Capture the cell that displays the provided text and extract its (X, Y) central coordinate. 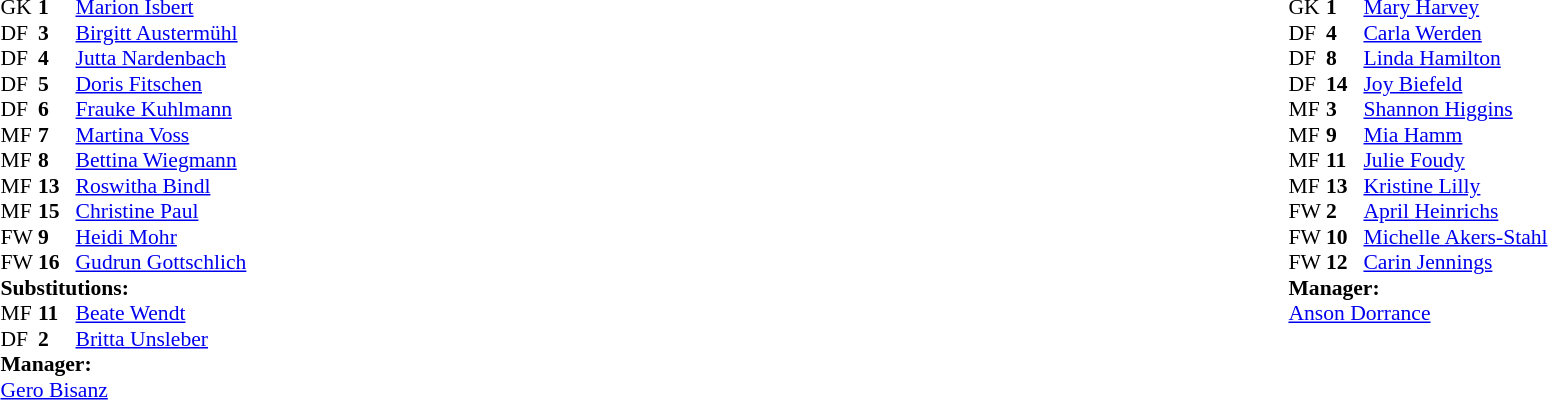
16 (57, 263)
Linda Hamilton (1455, 59)
Substitutions: (123, 288)
Birgitt Austermühl (162, 33)
5 (57, 84)
6 (57, 109)
Mia Hamm (1455, 135)
Michelle Akers-Stahl (1455, 237)
14 (1345, 84)
Kristine Lilly (1455, 186)
Roswitha Bindl (162, 186)
Martina Voss (162, 135)
15 (57, 211)
Carla Werden (1455, 33)
Carin Jennings (1455, 263)
Julie Foudy (1455, 161)
Doris Fitschen (162, 84)
Anson Dorrance (1418, 313)
Gudrun Gottschlich (162, 263)
Bettina Wiegmann (162, 161)
Britta Unsleber (162, 339)
Beate Wendt (162, 313)
April Heinrichs (1455, 211)
12 (1345, 263)
10 (1345, 237)
Frauke Kuhlmann (162, 109)
Shannon Higgins (1455, 109)
7 (57, 135)
Jutta Nardenbach (162, 59)
Christine Paul (162, 211)
Heidi Mohr (162, 237)
Joy Biefeld (1455, 84)
